Capture the cell that displays the provided text and extract its (X, Y) central coordinate. 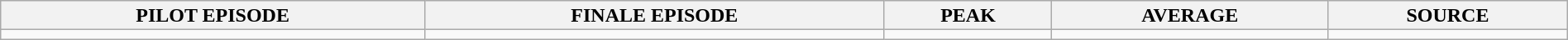
SOURCE (1448, 15)
PEAK (968, 15)
PILOT EPISODE (213, 15)
FINALE EPISODE (655, 15)
AVERAGE (1190, 15)
